Identify which cell holds the provided text, then report its (x, y) central coordinate. 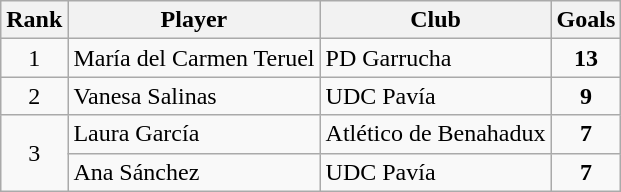
9 (586, 96)
2 (34, 96)
13 (586, 58)
Laura García (194, 134)
Vanesa Salinas (194, 96)
María del Carmen Teruel (194, 58)
Rank (34, 20)
3 (34, 153)
Player (194, 20)
Atlético de Benahadux (436, 134)
1 (34, 58)
Club (436, 20)
Ana Sánchez (194, 172)
PD Garrucha (436, 58)
Goals (586, 20)
